Capture the cell that displays the provided text and extract its [x, y] central coordinate. 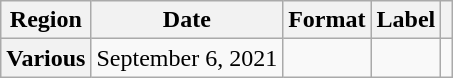
Format [327, 20]
Various [46, 58]
Date [187, 20]
Region [46, 20]
September 6, 2021 [187, 58]
Label [406, 20]
